Extract the (x, y) coordinate from the center of the cell holding the provided text.  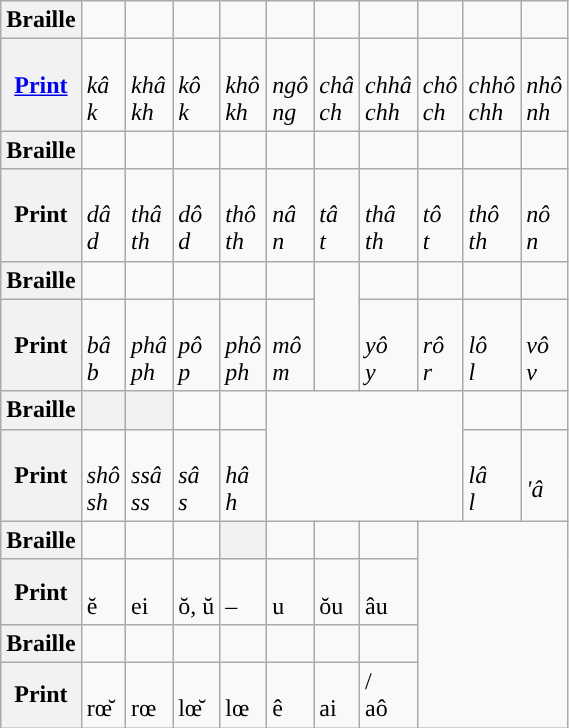
yôy (389, 345)
nôn (544, 215)
ŏ, ŭ (196, 592)
tôt (440, 215)
âu (389, 592)
ei (150, 592)
phôph (244, 345)
sâs (196, 475)
lôl (492, 345)
lâl (492, 475)
ssâss (150, 475)
'â (544, 475)
kôk (196, 85)
dâd (103, 215)
khôkh (244, 85)
tât (337, 215)
kâk (103, 85)
chhôchh (492, 85)
lœ (244, 694)
pôp (196, 345)
môm (290, 345)
hâh (244, 475)
châch (337, 85)
rœ (150, 694)
rôr (440, 345)
chhâchh (389, 85)
u (290, 592)
bâb (103, 345)
ai (337, 694)
shôsh (103, 475)
ngông (290, 85)
phâph (150, 345)
ĕ (103, 592)
vôv (544, 345)
khâkh (150, 85)
lœ̆ (196, 694)
nhônh (544, 85)
– (244, 592)
/aô (389, 694)
ê (290, 694)
dôd (196, 215)
rœ̆ (103, 694)
nân (290, 215)
ŏu (337, 592)
chôch (440, 85)
